Identify which cell holds the provided text, then report its (X, Y) central coordinate. 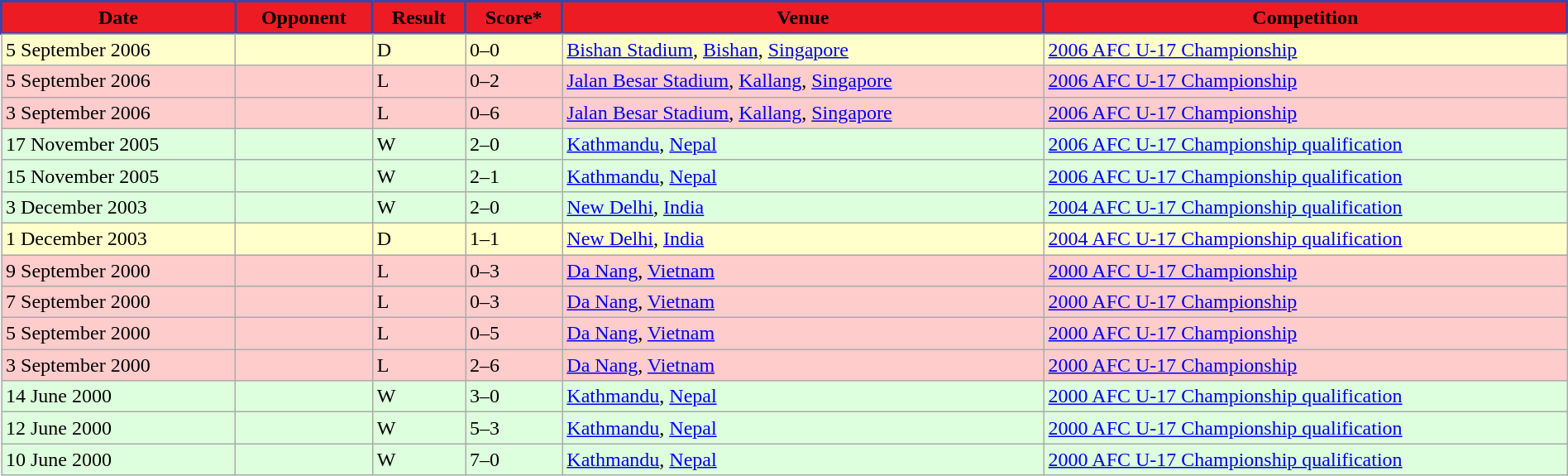
9 September 2000 (119, 271)
0–6 (513, 113)
12 June 2000 (119, 428)
2–6 (513, 365)
10 June 2000 (119, 459)
14 June 2000 (119, 397)
Opponent (304, 18)
5–3 (513, 428)
7–0 (513, 459)
Competition (1305, 18)
17 November 2005 (119, 144)
0–5 (513, 334)
5 September 2000 (119, 334)
2–1 (513, 175)
3 September 2006 (119, 113)
3–0 (513, 397)
1 December 2003 (119, 238)
1–1 (513, 238)
Bishan Stadium, Bishan, Singapore (803, 50)
0–0 (513, 50)
0–2 (513, 81)
Date (119, 18)
Result (418, 18)
3 September 2000 (119, 365)
Venue (803, 18)
7 September 2000 (119, 302)
Score* (513, 18)
15 November 2005 (119, 175)
3 December 2003 (119, 207)
